Pinpoint the cell where the given text exists, returning its [X, Y] midpoint coordinate. 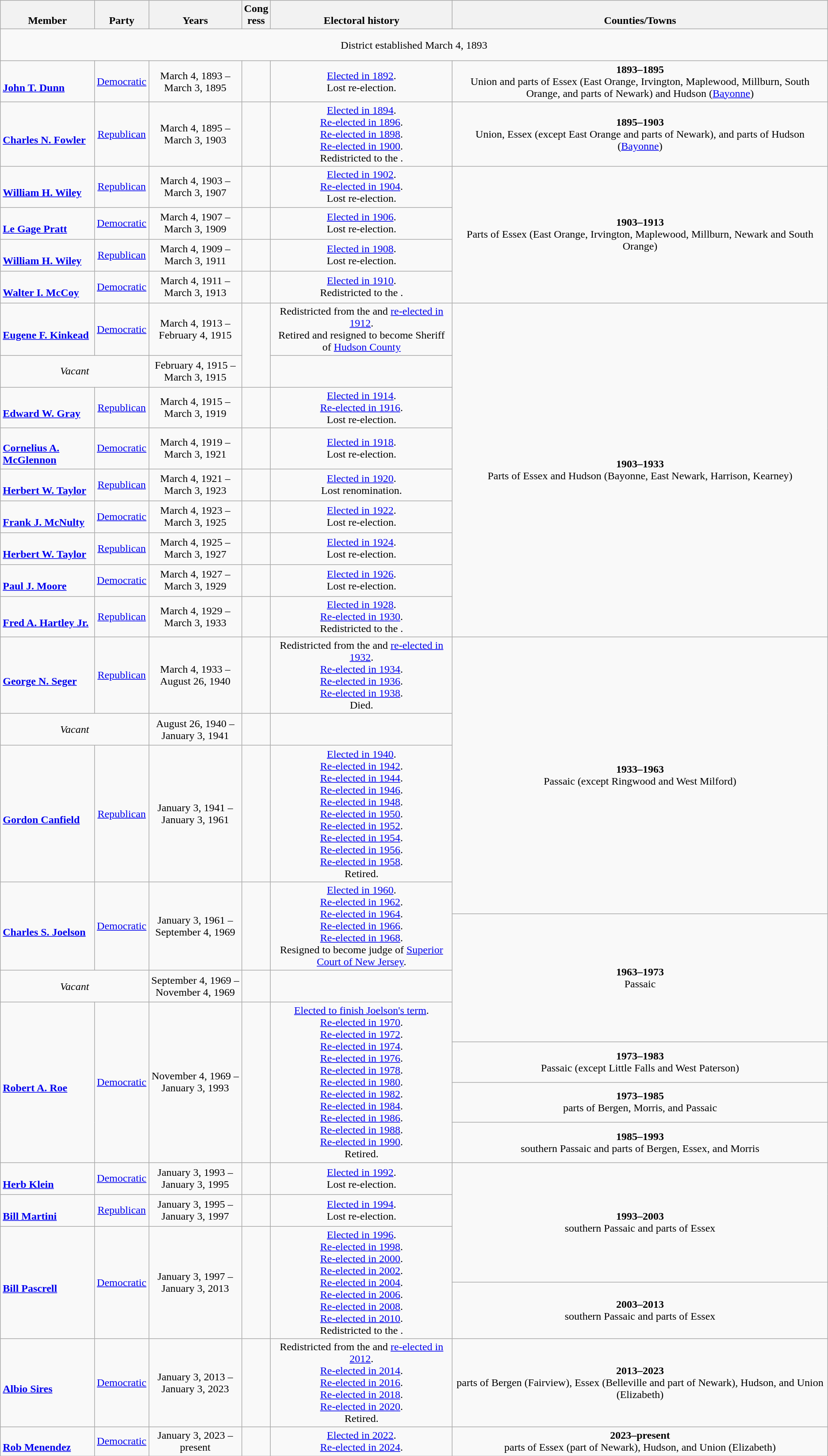
District established March 4, 1893 [414, 45]
Elected in 1928.Re-elected in 1930.Redistricted to the . [362, 616]
Redistricted from the and re-elected in 2012.Re-elected in 2014.Re-elected in 2016.Re-elected in 2018.Re-elected in 2020.Retired. [362, 1383]
Albio Sires [48, 1383]
Congress [256, 15]
2013–2023parts of Bergen (Fairview), Essex (Belleville and part of Newark), Hudson, and Union (Elizabeth) [640, 1383]
Counties/Towns [640, 15]
Fred A. Hartley Jr. [48, 616]
January 3, 1941 –January 3, 1961 [195, 813]
Elected in 1906.Lost re-election. [362, 223]
March 4, 1927 –March 3, 1929 [195, 580]
Herb Klein [48, 1178]
Bill Pascrell [48, 1282]
1973–1985parts of Bergen, Morris, and Passaic [640, 1102]
January 3, 1995 –January 3, 1997 [195, 1210]
1895–1903Union, Essex (except East Orange and parts of Newark), and parts of Hudson (Bayonne) [640, 134]
Gordon Canfield [48, 813]
Paul J. Moore [48, 580]
March 4, 1921 –March 3, 1923 [195, 485]
March 4, 1903 –March 3, 1907 [195, 187]
November 4, 1969 –January 3, 1993 [195, 1082]
Elected in 1910.Redistricted to the . [362, 287]
George N. Seger [48, 675]
Elected in 1994.Lost re-election. [362, 1210]
August 26, 1940 –January 3, 1941 [195, 729]
January 3, 2013 –January 3, 2023 [195, 1383]
March 4, 1913 –February 4, 1915 [195, 329]
Frank J. McNulty [48, 516]
Elected in 1894.Re-elected in 1896.Re-elected in 1898.Re-elected in 1900.Redistricted to the . [362, 134]
Elected in 1920.Lost renomination. [362, 485]
1893–1895Union and parts of Essex (East Orange, Irvington, Maplewood, Millburn, South Orange, and parts of Newark) and Hudson (Bayonne) [640, 81]
September 4, 1969 –November 4, 1969 [195, 986]
1903–1933Parts of Essex and Hudson (Bayonne, East Newark, Harrison, Kearney) [640, 470]
March 4, 1929 –March 3, 1933 [195, 616]
Le Gage Pratt [48, 223]
1985–1993southern Passaic and parts of Bergen, Essex, and Morris [640, 1143]
March 4, 1919 –March 3, 1921 [195, 448]
Robert A. Roe [48, 1082]
Electoral history [362, 15]
January 3, 1997 –January 3, 2013 [195, 1282]
Years [195, 15]
Charles S. Joelson [48, 926]
2003–2013southern Passaic and parts of Essex [640, 1311]
March 4, 1933 –August 26, 1940 [195, 675]
Rob Menendez [48, 1442]
Charles N. Fowler [48, 134]
Eugene F. Kinkead [48, 329]
Member [48, 15]
Redistricted from the and re-elected in 1932.Re-elected in 1934.Re-elected in 1936.Re-elected in 1938.Died. [362, 675]
Party [122, 15]
Elected in 1922.Lost re-election. [362, 516]
March 4, 1909 –March 3, 1911 [195, 255]
Cornelius A. McGlennon [48, 448]
March 4, 1923 –March 3, 1925 [195, 516]
1993–2003southern Passaic and parts of Essex [640, 1222]
Elected in 1892.Lost re-election. [362, 81]
Elected in 1926.Lost re-election. [362, 580]
Elected in 1960.Re-elected in 1962.Re-elected in 1964.Re-elected in 1966.Re-elected in 1968.Resigned to become judge of Superior Court of New Jersey. [362, 926]
Walter I. McCoy [48, 287]
Elected in 1914.Re-elected in 1916.Lost re-election. [362, 408]
Redistricted from the and re-elected in 1912.Retired and resigned to become Sheriff of Hudson County [362, 329]
Elected in 1918.Lost re-election. [362, 448]
March 4, 1895 –March 3, 1903 [195, 134]
1973–1983Passaic (except Little Falls and West Paterson) [640, 1062]
Elected in 2022.Re-elected in 2024. [362, 1442]
February 4, 1915 –March 3, 1915 [195, 371]
Bill Martini [48, 1210]
1933–1963Passaic (except Ringwood and West Milford) [640, 775]
Elected in 1992.Lost re-election. [362, 1178]
Edward W. Gray [48, 408]
March 4, 1907 –March 3, 1909 [195, 223]
March 4, 1925 –March 3, 1927 [195, 548]
Elected in 1908.Lost re-election. [362, 255]
Elected in 1902.Re-elected in 1904.Lost re-election. [362, 187]
John T. Dunn [48, 81]
March 4, 1911 –March 3, 1913 [195, 287]
March 4, 1915 –March 3, 1919 [195, 408]
January 3, 1993 –January 3, 1995 [195, 1178]
March 4, 1893 –March 3, 1895 [195, 81]
1963–1973Passaic [640, 978]
January 3, 2023 –present [195, 1442]
2023–presentparts of Essex (part of Newark), Hudson, and Union (Elizabeth) [640, 1442]
Elected in 1924.Lost re-election. [362, 548]
January 3, 1961 –September 4, 1969 [195, 926]
1903–1913Parts of Essex (East Orange, Irvington, Maplewood, Millburn, Newark and South Orange) [640, 235]
